Pinpoint the cell where the given text exists, returning its [x, y] midpoint coordinate. 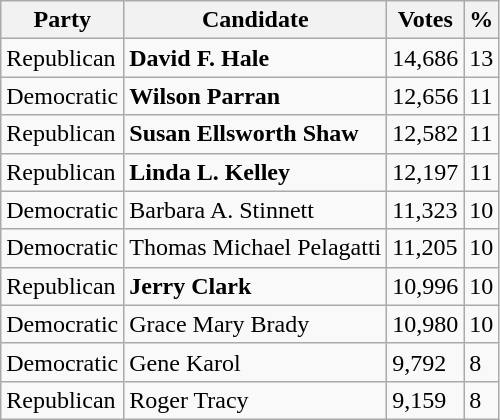
Susan Ellsworth Shaw [256, 134]
Barbara A. Stinnett [256, 210]
Linda L. Kelley [256, 172]
Wilson Parran [256, 96]
12,656 [426, 96]
% [482, 20]
Jerry Clark [256, 286]
Gene Karol [256, 362]
Thomas Michael Pelagatti [256, 248]
9,792 [426, 362]
11,323 [426, 210]
13 [482, 58]
10,980 [426, 324]
12,582 [426, 134]
David F. Hale [256, 58]
Roger Tracy [256, 400]
14,686 [426, 58]
12,197 [426, 172]
Grace Mary Brady [256, 324]
Votes [426, 20]
9,159 [426, 400]
Candidate [256, 20]
10,996 [426, 286]
Party [62, 20]
11,205 [426, 248]
